Capture the cell that displays the provided text and extract its (X, Y) central coordinate. 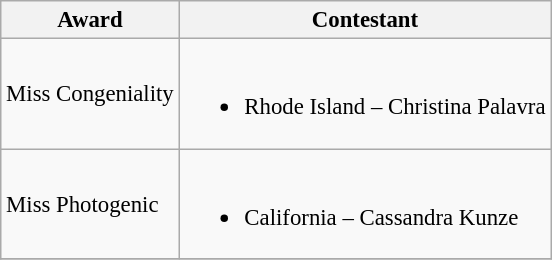
California – Cassandra Kunze (365, 204)
Miss Photogenic (90, 204)
Award (90, 20)
Miss Congeniality (90, 94)
Rhode Island – Christina Palavra (365, 94)
Contestant (365, 20)
